From the cell containing the given text, extract its center point as [X, Y] coordinate. 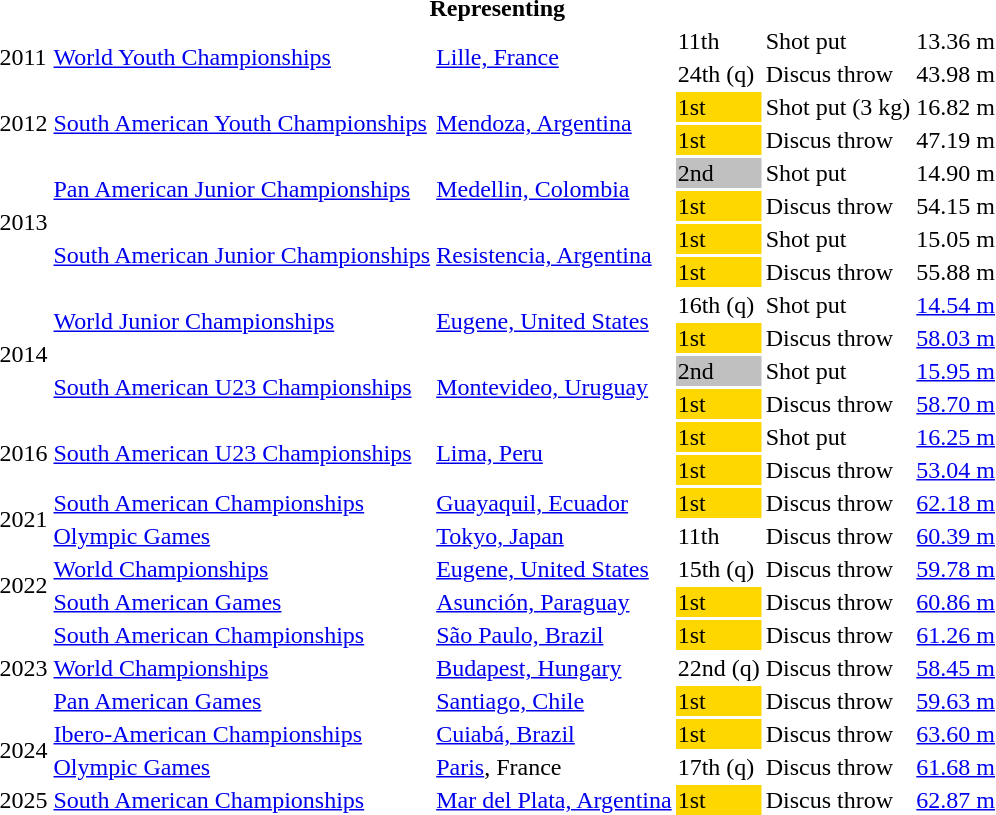
Cuiabá, Brazil [554, 734]
Paris, France [554, 767]
Pan American Junior Championships [242, 190]
16th (q) [718, 305]
Lille, France [554, 58]
South American Junior Championships [242, 256]
Montevideo, Uruguay [554, 388]
Lima, Peru [554, 454]
Pan American Games [242, 701]
Guayaquil, Ecuador [554, 503]
South American Youth Championships [242, 124]
17th (q) [718, 767]
World Youth Championships [242, 58]
South American Games [242, 602]
Medellin, Colombia [554, 190]
Santiago, Chile [554, 701]
Resistencia, Argentina [554, 256]
Shot put (3 kg) [838, 107]
World Junior Championships [242, 322]
24th (q) [718, 74]
Mendoza, Argentina [554, 124]
Tokyo, Japan [554, 536]
Budapest, Hungary [554, 668]
São Paulo, Brazil [554, 635]
Asunción, Paraguay [554, 602]
22nd (q) [718, 668]
15th (q) [718, 569]
Ibero-American Championships [242, 734]
Mar del Plata, Argentina [554, 800]
